For the text-containing cell, return its midpoint in (X, Y) coordinate format. 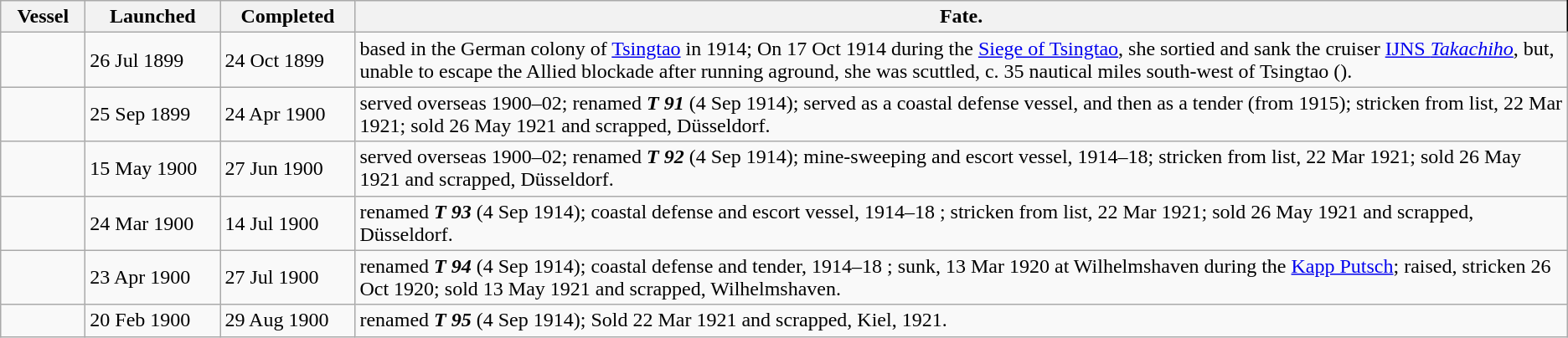
Completed (288, 17)
14 Jul 1900 (288, 223)
15 May 1900 (152, 169)
renamed T 95 (4 Sep 1914); Sold 22 Mar 1921 and scrapped, Kiel, 1921. (962, 320)
29 Aug 1900 (288, 320)
24 Apr 1900 (288, 114)
25 Sep 1899 (152, 114)
20 Feb 1900 (152, 320)
Launched (152, 17)
26 Jul 1899 (152, 60)
27 Jun 1900 (288, 169)
24 Oct 1899 (288, 60)
Vessel (44, 17)
24 Mar 1900 (152, 223)
Fate. (962, 17)
renamed T 93 (4 Sep 1914); coastal defense and escort vessel, 1914–18 ; stricken from list, 22 Mar 1921; sold 26 May 1921 and scrapped, Düsseldorf. (962, 223)
23 Apr 1900 (152, 278)
27 Jul 1900 (288, 278)
